Extract the (X, Y) coordinate from the center of the cell holding the provided text.  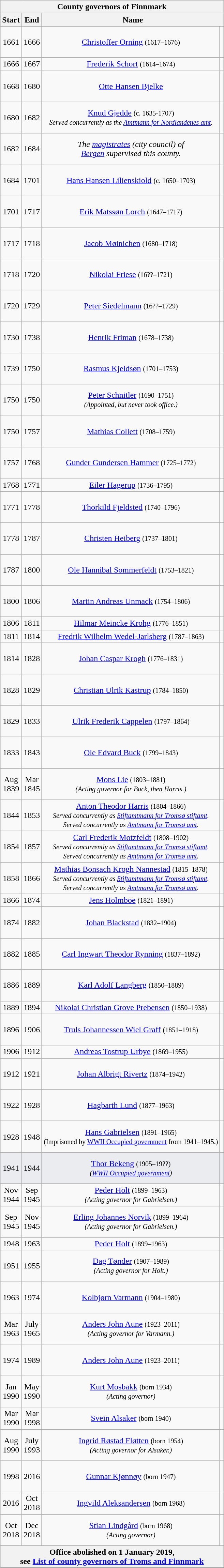
Truls Johannessen Wiel Graff (1851–1918) (131, 1030)
1858 (11, 878)
The magistrates (city council) ofBergen supervised this county. (131, 149)
Dag Tønder (1907–1989)(Acting governor for Holt.) (131, 1266)
Mar1990 (11, 1418)
Johan Albrigt Rivertz (1874–1942) (131, 1074)
1667 (32, 64)
1896 (11, 1030)
May1990 (32, 1391)
July1965 (32, 1329)
Ingrid Røstad Fløtten (born 1954)(Acting governor for Alsaker.) (131, 1445)
Nikolai Christian Grove Prebensen (1850–1938) (131, 1007)
1844 (11, 816)
Gunder Gundersen Hammer (1725–1772) (131, 463)
Erling Johannes Norvik (1899–1964)(Acting governor for Gabrielsen.) (131, 1221)
1729 (32, 306)
Peter Schnitler (1690–1751)(Appointed, but never took office.) (131, 400)
1921 (32, 1074)
1886 (11, 985)
Anton Theodor Harris (1804–1866)Served concurrently as Stiftamtmann for Tromsø stiftamt.Served concurrently as Amtmann for Tromsø amt. (131, 816)
Peder Holt (1899–1963)(Acting governor for Gabrielsen.) (131, 1195)
Aug1990 (11, 1445)
1885 (32, 954)
Aug1839 (11, 784)
Hans Gabrielsen (1891–1965)(Imprisoned by WWII Occupied government from 1941–1945.) (131, 1137)
Anders John Aune (1923–2011) (131, 1360)
Karl Adolf Langberg (1850–1889) (131, 985)
County governors of Finnmark (112, 7)
Christen Heiberg (1737–1801) (131, 538)
Mons Lie (1803–1881)(Acting governor for Buck, then Harris.) (131, 784)
1730 (11, 337)
1738 (32, 337)
Jan1990 (11, 1391)
Peter Siedelmann (16??–1729) (131, 306)
Peder Holt (1899–1963) (131, 1244)
1922 (11, 1105)
Eiler Hagerup (1736–1795) (131, 485)
Knud Gjedde (c. 1635-1707)Served concurrently as the Amtmann for Nordlandenes amt. (131, 118)
End (32, 20)
Office abolished on 1 January 2019,see List of county governors of Troms and Finnmark (112, 1557)
July1993 (32, 1445)
Thor Bekeng (1905–19??)(WWII Occupied government) (131, 1168)
1955 (32, 1266)
1944 (32, 1168)
Mathias Collett (1708–1759) (131, 431)
Name (133, 20)
Nov1945 (32, 1221)
Ulrik Frederik Cappelen (1797–1864) (131, 721)
Kolbjørn Varmann (1904–1980) (131, 1297)
Frederik Schort (1614–1674) (131, 64)
Christian Ulrik Kastrup (1784–1850) (131, 690)
Mar1998 (32, 1418)
Johan Caspar Krogh (1776–1831) (131, 658)
Nikolai Friese (16??–1721) (131, 274)
Start (11, 20)
Erik Matssøn Lorch (1647–1717) (131, 212)
Ole Edvard Buck (1799–1843) (131, 752)
Martin Andreas Unmack (1754–1806) (131, 601)
Johan Blackstad (1832–1904) (131, 923)
Rasmus Kjeldsøn (1701–1753) (131, 369)
1894 (32, 1007)
1941 (11, 1168)
Carl Frederik Motzfeldt (1808–1902)Served concurrently as Stiftamtmann for Tromsø stiftamt.Served concurrently as Amtmann for Tromsø amt. (131, 847)
Hilmar Meincke Krohg (1776–1851) (131, 623)
Carl Ingwart Theodor Rynning (1837–1892) (131, 954)
Anders John Aune (1923–2011)(Acting governor for Varmann.) (131, 1329)
Thorkild Fjeldsted (1740–1796) (131, 507)
Kurt Mosbakk (born 1934)(Acting governor) (131, 1391)
Fredrik Wilhelm Wedel-Jarlsberg (1787–1863) (131, 636)
Hans Hansen Lilienskiold (c. 1650–1703) (131, 180)
1853 (32, 816)
Dec2018 (32, 1530)
Gunnar Kjønnøy (born 1947) (131, 1476)
Ole Hannibal Sommerfeldt (1753–1821) (131, 570)
Hagbarth Lund (1877–1963) (131, 1105)
Jacob Møinichen (1680–1718) (131, 243)
Andreas Tostrup Urbye (1869–1955) (131, 1052)
Stian Lindgård (born 1968)(Acting governor) (131, 1530)
Henrik Friman (1678–1738) (131, 337)
Nov1944 (11, 1195)
1857 (32, 847)
1739 (11, 369)
1854 (11, 847)
1998 (11, 1476)
Christoffer Orning (1617–1676) (131, 42)
1661 (11, 42)
Mar1845 (32, 784)
Mar1963 (11, 1329)
Ingvild Aleksandersen (born 1968) (131, 1503)
1843 (32, 752)
Otte Hansen Bjelke (131, 86)
1951 (11, 1266)
Jens Holmboe (1821–1891) (131, 900)
1989 (32, 1360)
Mathias Bonsach Krogh Nannestad (1815–1878)Served concurrently as Stiftamtmann for Tromsø stiftamt.Served concurrently as Amtmann for Tromsø amt. (131, 878)
1668 (11, 86)
Svein Alsaker (born 1940) (131, 1418)
